For the text-containing cell, return its midpoint in [x, y] coordinate format. 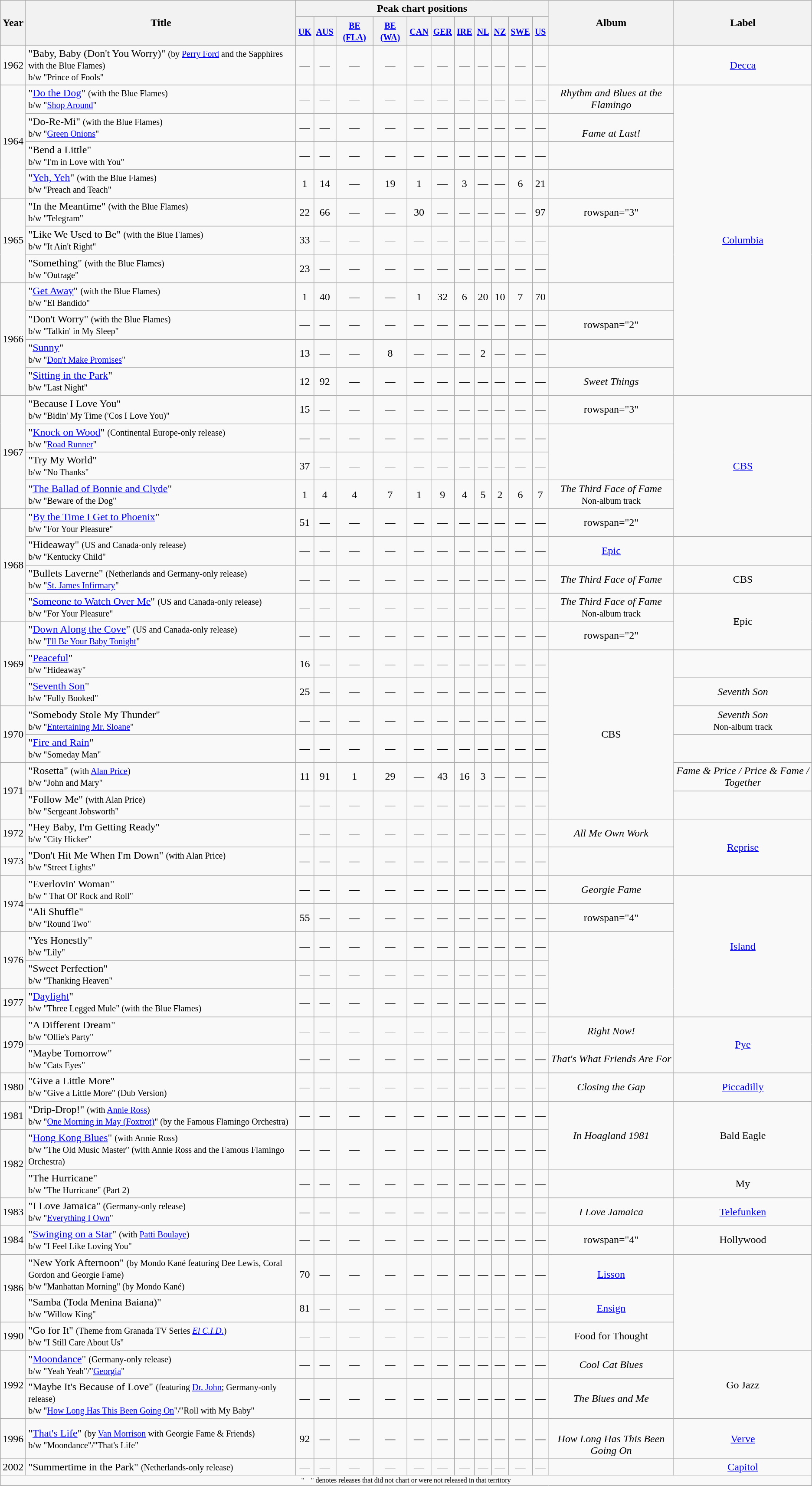
"Knock on Wood" (Continental Europe-only release)b/w "Road Runner" [161, 438]
"Seventh Son"b/w "Fully Booked" [161, 692]
"Do-Re-Mi" (with the Blue Flames)b/w "Green Onions" [161, 128]
Cool Cat Blues [611, 1365]
"In the Meantime" (with the Blue Flames)b/w "Telegram" [161, 212]
Seventh SonNon-album track [743, 720]
NL [483, 31]
"Drip-Drop!" (with Annie Ross)b/w "One Morning in May (Foxtrot)" (by the Famous Flamingo Orchestra) [161, 1115]
1990 [13, 1336]
1972 [13, 833]
25 [304, 692]
"Someone to Watch Over Me" (US and Canada-only release)b/w "For Your Pleasure" [161, 607]
1974 [13, 904]
"Baby, Baby (Don't You Worry)" (by Perry Ford and the Sapphires with the Blue Flames)b/w "Prince of Fools" [161, 65]
Label [743, 23]
"Like We Used to Be" (with the Blue Flames)b/w "It Ain't Right" [161, 240]
"By the Time I Get to Phoenix"b/w "For Your Pleasure" [161, 522]
Go Jazz [743, 1385]
"I Love Jamaica" (Germany-only release)b/w "Everything I Own" [161, 1211]
"Give a Little More"b/w "Give a Little More" (Dub Version) [161, 1087]
1967 [13, 452]
IRE [465, 31]
Rhythm and Blues at the Flamingo [611, 99]
"—" denotes releases that did not chart or were not released in that territory [406, 1480]
Fame & Price / Price & Fame / Together [743, 777]
GER [442, 31]
BE (FLA) [354, 31]
UK [304, 31]
Piccadilly [743, 1087]
1969 [13, 664]
1979 [13, 1045]
"Try My World"b/w "No Thanks" [161, 466]
"Hey Baby, I'm Getting Ready"b/w "City Hicker" [161, 833]
1980 [13, 1087]
"Hong Kong Blues" (with Annie Ross)b/w "The Old Music Master" (with Annie Ross and the Famous Flamingo Orchestra) [161, 1149]
Seventh Son [743, 692]
"Sweet Perfection"b/w "Thanking Heaven" [161, 974]
14 [324, 184]
1970 [13, 734]
AUS [324, 31]
Peak chart positions [422, 9]
"Yeh, Yeh" (with the Blue Flames)b/w "Preach and Teach" [161, 184]
1966 [13, 339]
"Summertime in the Park" (Netherlands-only release) [161, 1467]
"Ali Shuffle"b/w "Round Two" [161, 918]
Ensign [611, 1309]
I Love Jamaica [611, 1211]
"Bend a Little"b/w "I'm in Love with You" [161, 155]
Verve [743, 1439]
5 [483, 495]
"Moondance" (Germany-only release)b/w "Yeah Yeah"/"Georgia" [161, 1365]
SWE [521, 31]
Island [743, 946]
"Don't Worry" (with the Blue Flames)b/w "Talkin' in My Sleep" [161, 325]
1976 [13, 960]
"Maybe Tomorrow"b/w "Cats Eyes" [161, 1059]
Year [13, 23]
Capitol [743, 1467]
Columbia [743, 240]
"Maybe It's Because of Love" (featuring Dr. John; Germany-only release)b/w "How Long Has This Been Going On"/"Roll with My Baby" [161, 1399]
Decca [743, 65]
1962 [13, 65]
"Fire and Rain"b/w "Someday Man" [161, 748]
1968 [13, 565]
23 [304, 268]
11 [304, 777]
In Hoagland 1981 [611, 1135]
21 [540, 184]
"Hideaway" (US and Canada-only release)b/w "Kentucky Child" [161, 551]
91 [324, 777]
My [743, 1184]
1986 [13, 1288]
CAN [419, 31]
"Something" (with the Blue Flames)b/w "Outrage" [161, 268]
15 [304, 410]
"A Different Dream"b/w "Ollie's Party" [161, 1031]
Title [161, 23]
"Samba (Toda Menina Baiana)"b/w "Willow King" [161, 1309]
10 [500, 297]
"Go for It" (Theme from Granada TV Series El C.I.D.)b/w "I Still Care About Us" [161, 1336]
Food for Thought [611, 1336]
"The Ballad of Bonnie and Clyde"b/w "Beware of the Dog" [161, 495]
"The Hurricane"b/w "The Hurricane" (Part 2) [161, 1184]
NZ [500, 31]
The Blues and Me [611, 1399]
40 [324, 297]
81 [304, 1309]
1982 [13, 1164]
"Don't Hit Me When I'm Down" (with Alan Price)b/w "Street Lights" [161, 862]
9 [442, 495]
Sweet Things [611, 382]
Bald Eagle [743, 1135]
BE (WA) [390, 31]
Pye [743, 1045]
43 [442, 777]
97 [540, 212]
"Swinging on a Star" (with Patti Boulaye)b/w "I Feel Like Loving You" [161, 1240]
51 [304, 522]
US [540, 31]
12 [304, 382]
32 [442, 297]
1992 [13, 1385]
Georgie Fame [611, 889]
22 [304, 212]
"Sunny"b/w "Don't Make Promises" [161, 353]
"Because I Love You"b/w "Bidin' My Time ('Cos I Love You)" [161, 410]
66 [324, 212]
"New York Afternoon" (by Mondo Kané featuring Dee Lewis, Coral Gordon and Georgie Fame)b/w "Manhattan Morning" (by Mondo Kané) [161, 1274]
Hollywood [743, 1240]
"Rosetta" (with Alan Price)b/w "John and Mary" [161, 777]
1983 [13, 1211]
"Peaceful"b/w "Hideaway" [161, 664]
"That's Life" (by Van Morrison with Georgie Fame & Friends)b/w "Moondance"/"That's Life" [161, 1439]
8 [390, 353]
30 [419, 212]
Closing the Gap [611, 1087]
"Yes Honestly"b/w "Lily" [161, 946]
"Everlovin' Woman"b/w " That Ol' Rock and Roll" [161, 889]
Fame at Last! [611, 128]
1996 [13, 1439]
Right Now! [611, 1031]
"Do the Dog" (with the Blue Flames)b/w "Shop Around" [161, 99]
"Somebody Stole My Thunder"b/w "Entertaining Mr. Sloane" [161, 720]
1964 [13, 141]
1971 [13, 791]
Reprise [743, 847]
33 [304, 240]
How Long Has This Been Going On [611, 1439]
2002 [13, 1467]
20 [483, 297]
"Follow Me" (with Alan Price)b/w "Sergeant Jobsworth" [161, 804]
That's What Friends Are For [611, 1059]
"Sitting in the Park"b/w "Last Night" [161, 382]
29 [390, 777]
1981 [13, 1115]
Album [611, 23]
The Third Face of Fame [611, 579]
37 [304, 466]
1973 [13, 862]
"Get Away" (with the Blue Flames)b/w "El Bandido" [161, 297]
1977 [13, 1002]
"Daylight"b/w "Three Legged Mule" (with the Blue Flames) [161, 1002]
"Bullets Laverne" (Netherlands and Germany-only release)b/w "St. James Infirmary" [161, 579]
Lisson [611, 1274]
19 [390, 184]
1965 [13, 240]
1984 [13, 1240]
Telefunken [743, 1211]
All Me Own Work [611, 833]
"Down Along the Cove" (US and Canada-only release)b/w "I'll Be Your Baby Tonight" [161, 635]
13 [304, 353]
55 [304, 918]
